Return the [x, y] coordinate for the center point of the cell that contains the specified text.  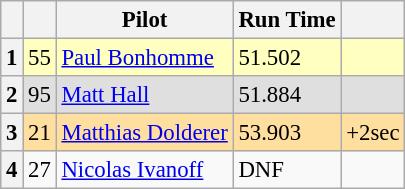
Pilot [144, 20]
51.502 [287, 58]
4 [12, 170]
2 [12, 95]
27 [40, 170]
Nicolas Ivanoff [144, 170]
21 [40, 133]
51.884 [287, 95]
Matthias Dolderer [144, 133]
95 [40, 95]
1 [12, 58]
Run Time [287, 20]
Matt Hall [144, 95]
53.903 [287, 133]
3 [12, 133]
+2sec [373, 133]
Paul Bonhomme [144, 58]
55 [40, 58]
DNF [287, 170]
